Locate the cell with the specified text and output its [x, y] center coordinate. 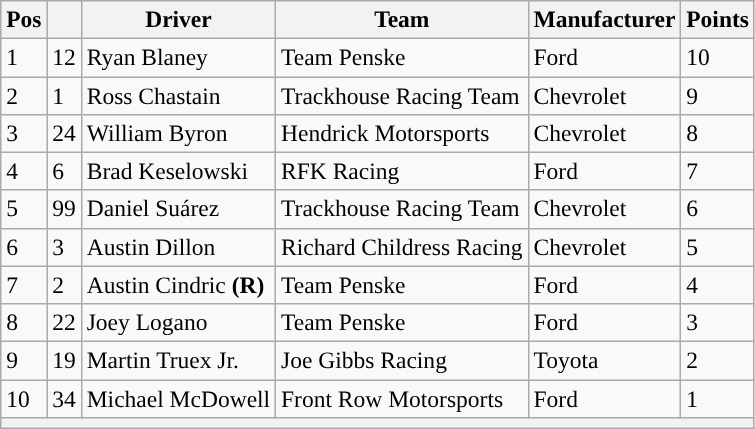
Brad Keselowski [178, 171]
99 [64, 209]
Manufacturer [604, 19]
Ryan Blaney [178, 57]
Hendrick Motorsports [402, 133]
Ross Chastain [178, 95]
Austin Dillon [178, 247]
Front Row Motorsports [402, 398]
Points [718, 19]
Daniel Suárez [178, 209]
Richard Childress Racing [402, 247]
Driver [178, 19]
Joe Gibbs Racing [402, 360]
Martin Truex Jr. [178, 360]
Pos [24, 19]
Michael McDowell [178, 398]
Austin Cindric (R) [178, 285]
William Byron [178, 133]
19 [64, 360]
34 [64, 398]
Joey Logano [178, 322]
12 [64, 57]
22 [64, 322]
Toyota [604, 360]
24 [64, 133]
Team [402, 19]
RFK Racing [402, 171]
